Return the (x, y) coordinate for the center point of the cell that contains the specified text.  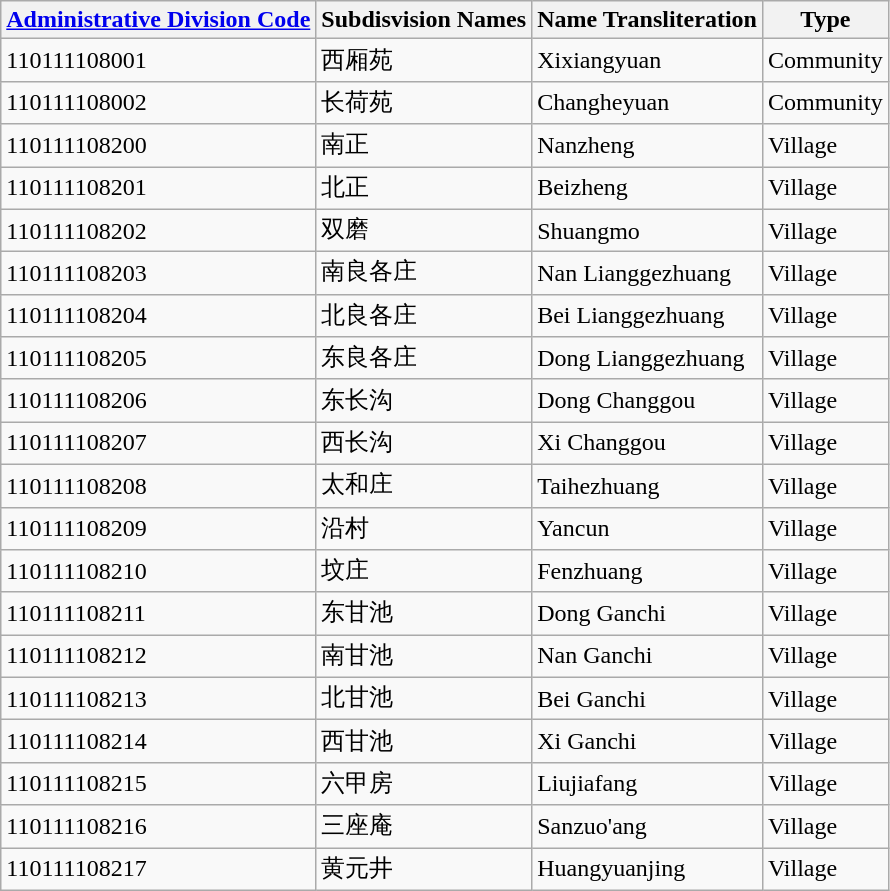
Fenzhuang (648, 572)
南正 (424, 146)
北甘池 (424, 698)
Shuangmo (648, 230)
Beizheng (648, 188)
110111108203 (158, 274)
Bei Lianggezhuang (648, 316)
沿村 (424, 528)
南良各庄 (424, 274)
Dong Lianggezhuang (648, 358)
Xi Changgou (648, 444)
110111108208 (158, 486)
Yancun (648, 528)
黄元井 (424, 870)
Huangyuanjing (648, 870)
Dong Changgou (648, 400)
Sanzuo'ang (648, 826)
东良各庄 (424, 358)
110111108216 (158, 826)
北正 (424, 188)
长荷苑 (424, 102)
110111108206 (158, 400)
Nan Ganchi (648, 656)
北良各庄 (424, 316)
太和庄 (424, 486)
Subdisvision Names (424, 20)
110111108207 (158, 444)
Type (825, 20)
110111108202 (158, 230)
Bei Ganchi (648, 698)
Nanzheng (648, 146)
六甲房 (424, 784)
Xi Ganchi (648, 742)
双磨 (424, 230)
110111108213 (158, 698)
坟庄 (424, 572)
Changheyuan (648, 102)
Name Transliteration (648, 20)
110111108201 (158, 188)
南甘池 (424, 656)
Taihezhuang (648, 486)
110111108209 (158, 528)
西长沟 (424, 444)
110111108205 (158, 358)
西厢苑 (424, 60)
Xixiangyuan (648, 60)
110111108002 (158, 102)
三座庵 (424, 826)
110111108210 (158, 572)
110111108215 (158, 784)
110111108200 (158, 146)
110111108211 (158, 614)
Dong Ganchi (648, 614)
Nan Lianggezhuang (648, 274)
110111108214 (158, 742)
西甘池 (424, 742)
110111108001 (158, 60)
Liujiafang (648, 784)
Administrative Division Code (158, 20)
110111108204 (158, 316)
110111108217 (158, 870)
东甘池 (424, 614)
110111108212 (158, 656)
东长沟 (424, 400)
